Search for the cell housing the specified text and yield its [x, y] center coordinate. 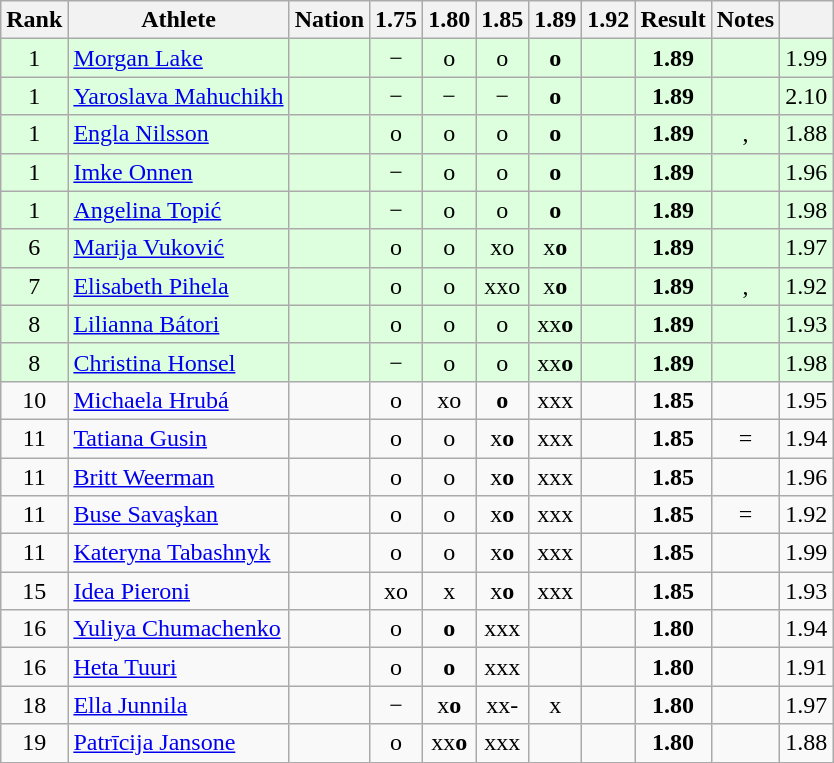
Kateryna Tabashnyk [178, 553]
Michaela Hrubá [178, 400]
Ella Junnila [178, 705]
Buse Savaşkan [178, 515]
Lilianna Bátori [178, 324]
Nation [329, 20]
Patrīcija Jansone [178, 743]
Tatiana Gusin [178, 438]
Morgan Lake [178, 58]
Yuliya Chumachenko [178, 629]
xx- [502, 705]
7 [34, 286]
Imke Onnen [178, 172]
Heta Tuuri [178, 667]
Rank [34, 20]
Idea Pieroni [178, 591]
1.75 [396, 20]
Elisabeth Pihela [178, 286]
Yaroslava Mahuchikh [178, 96]
Result [673, 20]
2.10 [806, 96]
Marija Vuković [178, 248]
Athlete [178, 20]
Britt Weerman [178, 477]
15 [34, 591]
Notes [745, 20]
Angelina Topić [178, 210]
19 [34, 743]
Christina Honsel [178, 362]
Engla Nilsson [178, 134]
10 [34, 400]
18 [34, 705]
1.91 [806, 667]
6 [34, 248]
1.95 [806, 400]
